Search for the cell housing the specified text and yield its (x, y) center coordinate. 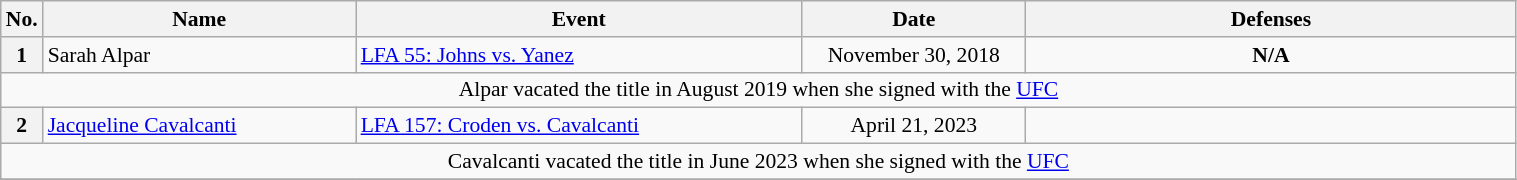
November 30, 2018 (914, 55)
Cavalcanti vacated the title in June 2023 when she signed with the UFC (758, 162)
1 (22, 55)
2 (22, 126)
Date (914, 19)
Sarah Alpar (200, 55)
Event (579, 19)
April 21, 2023 (914, 126)
Name (200, 19)
LFA 157: Croden vs. Cavalcanti (579, 126)
No. (22, 19)
Defenses (1271, 19)
LFA 55: Johns vs. Yanez (579, 55)
Jacqueline Cavalcanti (200, 126)
Alpar vacated the title in August 2019 when she signed with the UFC (758, 90)
N/A (1271, 55)
